Search for the cell housing the specified text and yield its [X, Y] center coordinate. 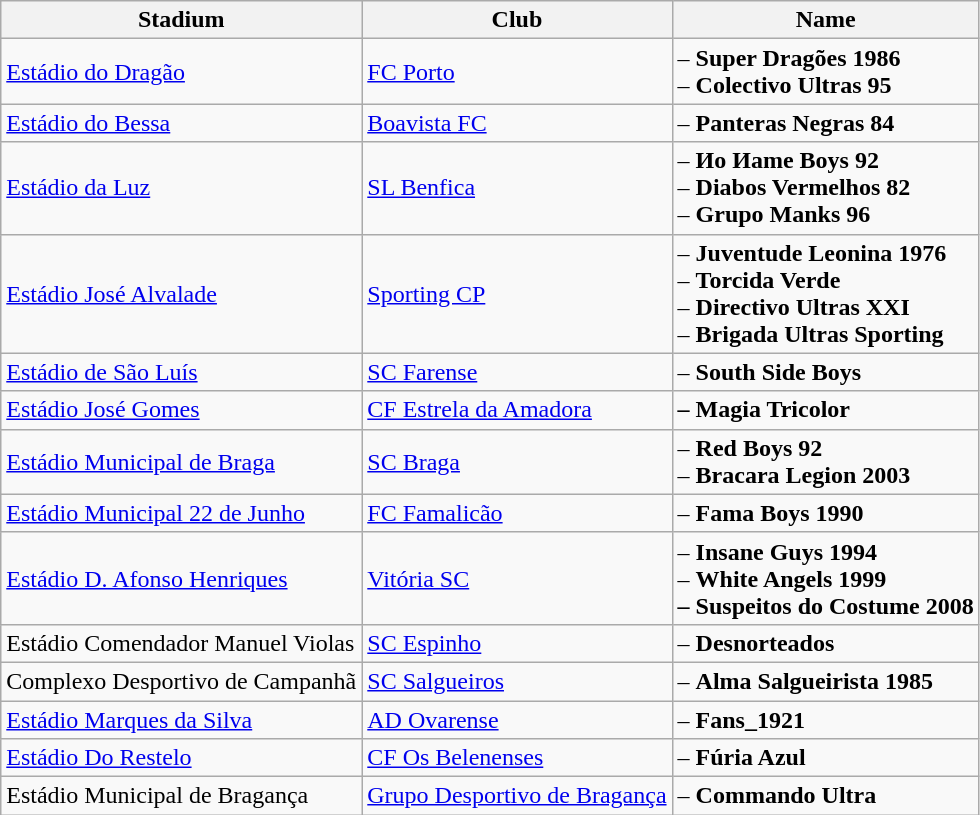
SC Salgueiros [517, 681]
– Insane Guys 1994– White Angels 1999– Suspeitos do Costume 2008 [826, 578]
SL Benfica [517, 188]
Estádio Municipal 22 de Junho [182, 513]
– Super Dragões 1986– Colectivo Ultras 95 [826, 72]
Complexo Desportivo de Campanhã [182, 681]
– Red Boys 92– Bracara Legion 2003 [826, 462]
AD Ovarense [517, 719]
– Fans_1921 [826, 719]
Estádio Marques da Silva [182, 719]
FC Porto [517, 72]
CF Estrela da Amadora [517, 410]
– Alma Salgueirista 1985 [826, 681]
SC Braga [517, 462]
Grupo Desportivo de Bragança [517, 796]
CF Os Belenenses [517, 758]
Club [517, 20]
Estádio Municipal de Bragança [182, 796]
Estádio José Alvalade [182, 294]
– Fúria Azul [826, 758]
Estádio D. Afonso Henriques [182, 578]
Vitória SC [517, 578]
– Иo Иame Boys 92– Diabos Vermelhos 82– Grupo Manks 96 [826, 188]
Estádio do Dragão [182, 72]
Stadium [182, 20]
SC Espinho [517, 643]
SC Farense [517, 372]
– Panteras Negras 84 [826, 123]
– Magia Tricolor [826, 410]
– Fama Boys 1990 [826, 513]
– Juventude Leonina 1976– Torcida Verde– Directivo Ultras XXI– Brigada Ultras Sporting [826, 294]
Boavista FC [517, 123]
Estádio Do Restelo [182, 758]
– Commando Ultra [826, 796]
Estádio de São Luís [182, 372]
Name [826, 20]
Estádio da Luz [182, 188]
Estádio Comendador Manuel Violas [182, 643]
FC Famalicão [517, 513]
– Desnorteados [826, 643]
– South Side Boys [826, 372]
Estádio do Bessa [182, 123]
Estádio José Gomes [182, 410]
Estádio Municipal de Braga [182, 462]
Sporting CP [517, 294]
